From the cell containing the given text, extract its center point as [X, Y] coordinate. 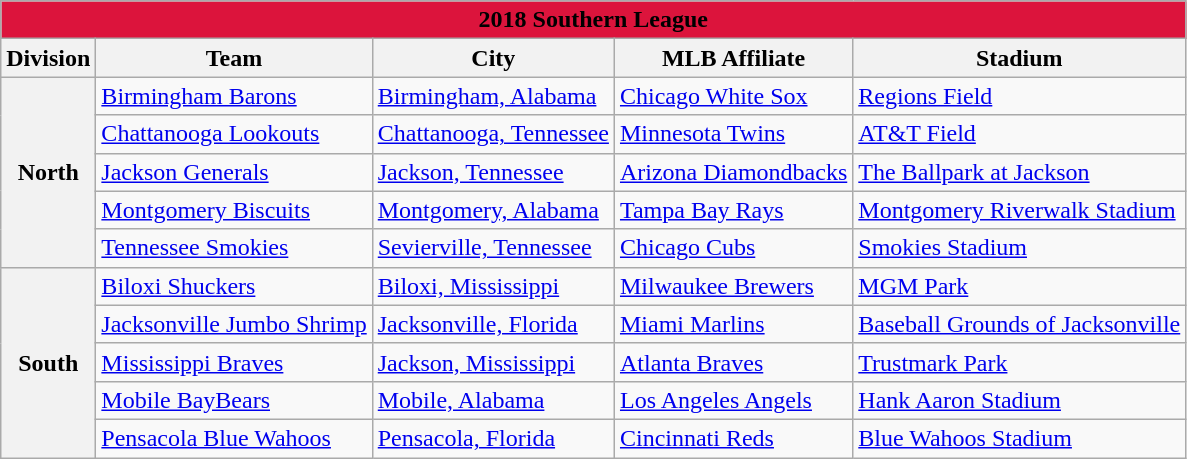
Stadium [1020, 58]
Atlanta Braves [733, 362]
North [48, 172]
Minnesota Twins [733, 134]
Milwaukee Brewers [733, 286]
Chicago Cubs [733, 248]
Montgomery, Alabama [493, 210]
Chattanooga Lookouts [234, 134]
Trustmark Park [1020, 362]
Division [48, 58]
Team [234, 58]
Pensacola, Florida [493, 438]
Hank Aaron Stadium [1020, 400]
Jackson, Tennessee [493, 172]
Sevierville, Tennessee [493, 248]
2018 Southern League [594, 20]
Mobile BayBears [234, 400]
AT&T Field [1020, 134]
Chicago White Sox [733, 96]
Montgomery Biscuits [234, 210]
Tampa Bay Rays [733, 210]
Jackson, Mississippi [493, 362]
Biloxi, Mississippi [493, 286]
Blue Wahoos Stadium [1020, 438]
Birmingham Barons [234, 96]
Birmingham, Alabama [493, 96]
MGM Park [1020, 286]
Regions Field [1020, 96]
Jacksonville Jumbo Shrimp [234, 324]
Chattanooga, Tennessee [493, 134]
Jacksonville, Florida [493, 324]
Montgomery Riverwalk Stadium [1020, 210]
Miami Marlins [733, 324]
Pensacola Blue Wahoos [234, 438]
MLB Affiliate [733, 58]
Smokies Stadium [1020, 248]
Baseball Grounds of Jacksonville [1020, 324]
City [493, 58]
Biloxi Shuckers [234, 286]
Mississippi Braves [234, 362]
Cincinnati Reds [733, 438]
Jackson Generals [234, 172]
Arizona Diamondbacks [733, 172]
South [48, 362]
Tennessee Smokies [234, 248]
Los Angeles Angels [733, 400]
The Ballpark at Jackson [1020, 172]
Mobile, Alabama [493, 400]
